Detect which cell encompasses the target text, then output its (x, y) center coordinate. 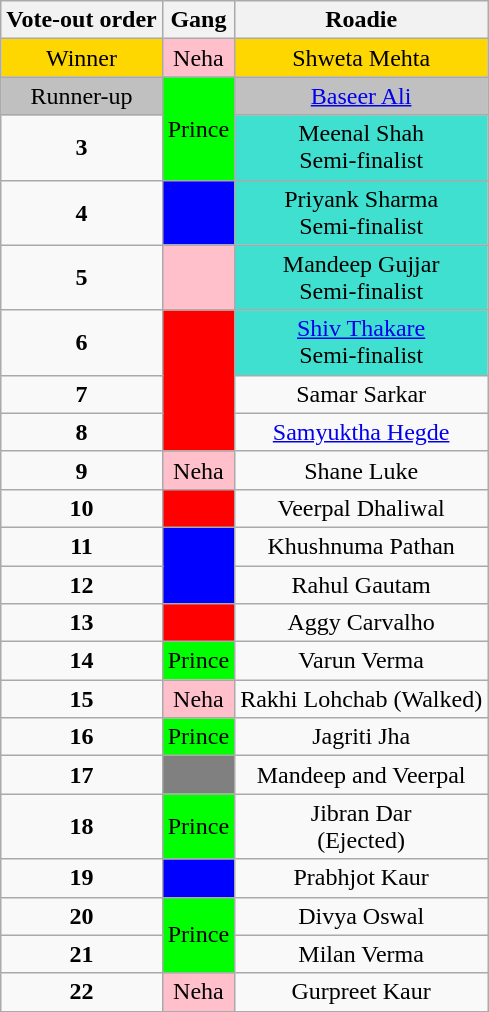
Mandeep and Veerpal (362, 775)
Prabhjot Kaur (362, 878)
5 (82, 278)
Jibran Dar(Ejected) (362, 826)
21 (82, 954)
Shweta Mehta (362, 58)
Gang (198, 20)
4 (82, 212)
Veerpal Dhaliwal (362, 508)
Roadie (362, 20)
13 (82, 623)
17 (82, 775)
Khushnuma Pathan (362, 546)
Gurpreet Kaur (362, 992)
Shiv ThakareSemi-finalist (362, 342)
Rahul Gautam (362, 585)
14 (82, 661)
15 (82, 699)
Vote-out order (82, 20)
22 (82, 992)
Samyuktha Hegde (362, 432)
19 (82, 878)
Mandeep GujjarSemi-finalist (362, 278)
Shane Luke (362, 470)
8 (82, 432)
Milan Verma (362, 954)
Rakhi Lohchab (Walked) (362, 699)
10 (82, 508)
12 (82, 585)
Divya Oswal (362, 916)
Priyank SharmaSemi-finalist (362, 212)
Runner-up (82, 96)
7 (82, 394)
9 (82, 470)
Samar Sarkar (362, 394)
6 (82, 342)
3 (82, 148)
Varun Verma (362, 661)
18 (82, 826)
Baseer Ali (362, 96)
Meenal ShahSemi-finalist (362, 148)
20 (82, 916)
Aggy Carvalho (362, 623)
16 (82, 737)
11 (82, 546)
Jagriti Jha (362, 737)
Winner (82, 58)
